Determine the [X, Y] coordinate at the center of the cell enclosing the given text.  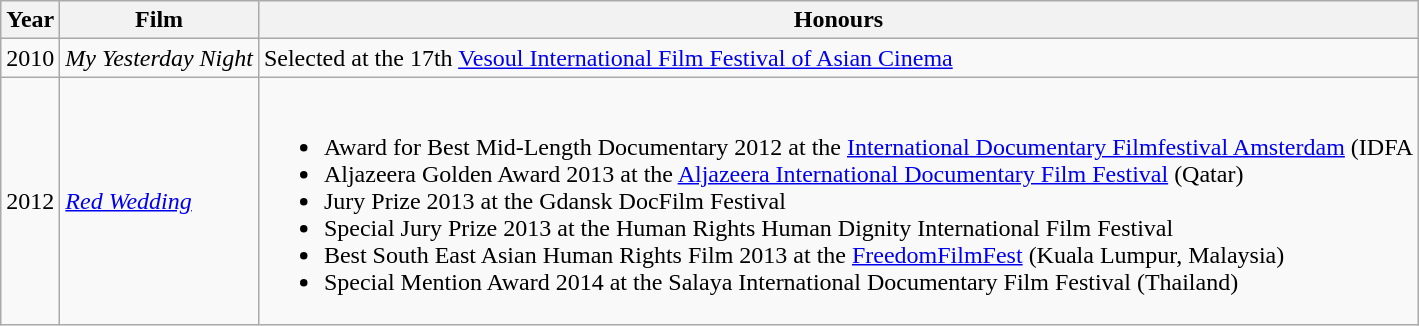
Selected at the 17th Vesoul International Film Festival of Asian Cinema [838, 58]
2010 [30, 58]
2012 [30, 201]
Red Wedding [160, 201]
Film [160, 20]
Honours [838, 20]
Year [30, 20]
My Yesterday Night [160, 58]
